Locate the cell with the specified text and output its [X, Y] center coordinate. 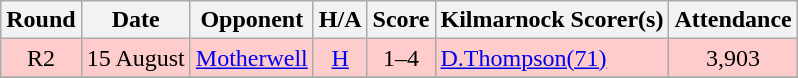
H [340, 58]
15 August [136, 58]
D.Thompson(71) [552, 58]
Attendance [733, 20]
3,903 [733, 58]
Score [401, 20]
R2 [41, 58]
Round [41, 20]
Kilmarnock Scorer(s) [552, 20]
Opponent [252, 20]
H/A [340, 20]
Motherwell [252, 58]
Date [136, 20]
1–4 [401, 58]
